Return the [x, y] coordinate for the center point of the cell that contains the specified text.  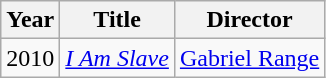
Director [249, 20]
Gabriel Range [249, 58]
I Am Slave [118, 58]
Title [118, 20]
Year [30, 20]
2010 [30, 58]
